Find where the given text appears and provide that cell's center as (X, Y) coordinate. 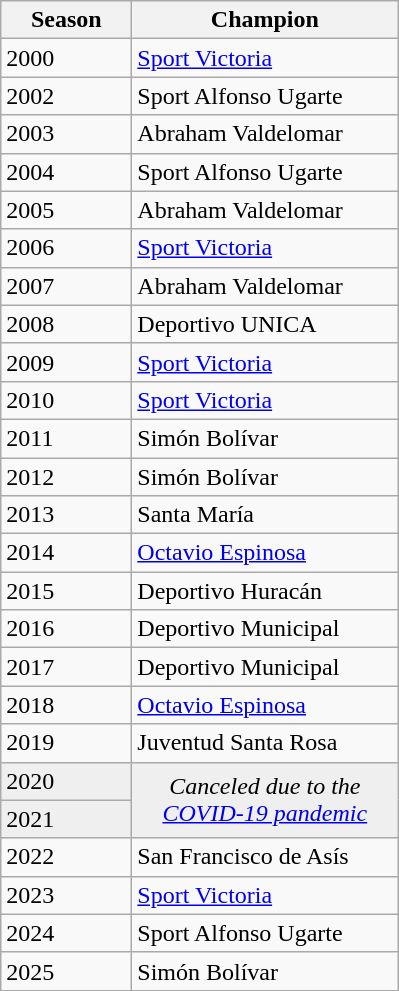
Deportivo Huracán (265, 591)
2010 (66, 400)
2016 (66, 629)
2006 (66, 248)
2025 (66, 971)
Season (66, 20)
2015 (66, 591)
2005 (66, 210)
2023 (66, 895)
2011 (66, 438)
2013 (66, 515)
2020 (66, 781)
2024 (66, 933)
2009 (66, 362)
Juventud Santa Rosa (265, 743)
2008 (66, 324)
2000 (66, 58)
2021 (66, 819)
2014 (66, 553)
2017 (66, 667)
2004 (66, 172)
Deportivo UNICA (265, 324)
San Francisco de Asís (265, 857)
2012 (66, 477)
2022 (66, 857)
2002 (66, 96)
Canceled due to the COVID-19 pandemic (265, 800)
2019 (66, 743)
2018 (66, 705)
Champion (265, 20)
Santa María (265, 515)
2007 (66, 286)
2003 (66, 134)
